Extract the [x, y] coordinate from the center of the cell holding the provided text.  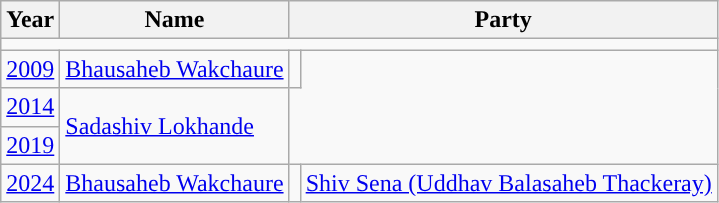
Sadashiv Lokhande [174, 126]
Shiv Sena (Uddhav Balasaheb Thackeray) [508, 183]
2019 [30, 145]
Name [174, 20]
2014 [30, 107]
2024 [30, 183]
Year [30, 20]
2009 [30, 69]
Party [503, 20]
